Return the [x, y] coordinate for the center point of the cell that contains the specified text.  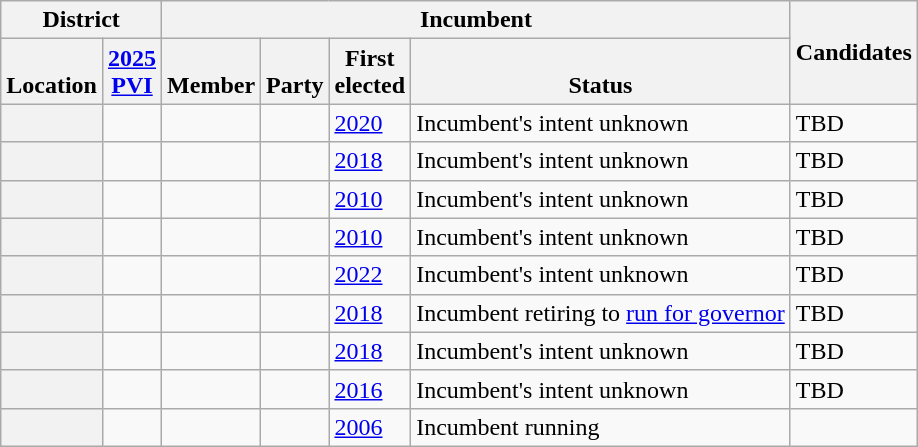
District [82, 20]
Incumbent retiring to run for governor [601, 313]
2020 [370, 123]
Party [295, 72]
2006 [370, 427]
Location [52, 72]
Incumbent [476, 20]
Member [212, 72]
Firstelected [370, 72]
Status [601, 72]
2025PVI [132, 72]
2022 [370, 275]
2016 [370, 389]
Candidates [854, 52]
Incumbent running [601, 427]
